Pinpoint the cell where the given text exists, returning its (X, Y) midpoint coordinate. 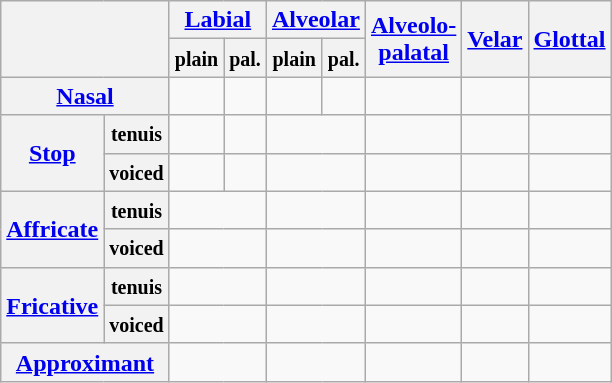
Alveolo-palatal (413, 39)
Velar (495, 39)
Stop (52, 153)
Affricate (52, 229)
Approximant (85, 362)
Labial (218, 20)
Fricative (52, 305)
Glottal (570, 39)
Alveolar (316, 20)
Nasal (85, 96)
